Pinpoint the cell where the given text exists, returning its (x, y) midpoint coordinate. 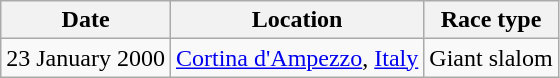
Cortina d'Ampezzo, Italy (296, 58)
Location (296, 20)
Race type (491, 20)
Giant slalom (491, 58)
Date (86, 20)
23 January 2000 (86, 58)
